For the text-containing cell, return its midpoint in [X, Y] coordinate format. 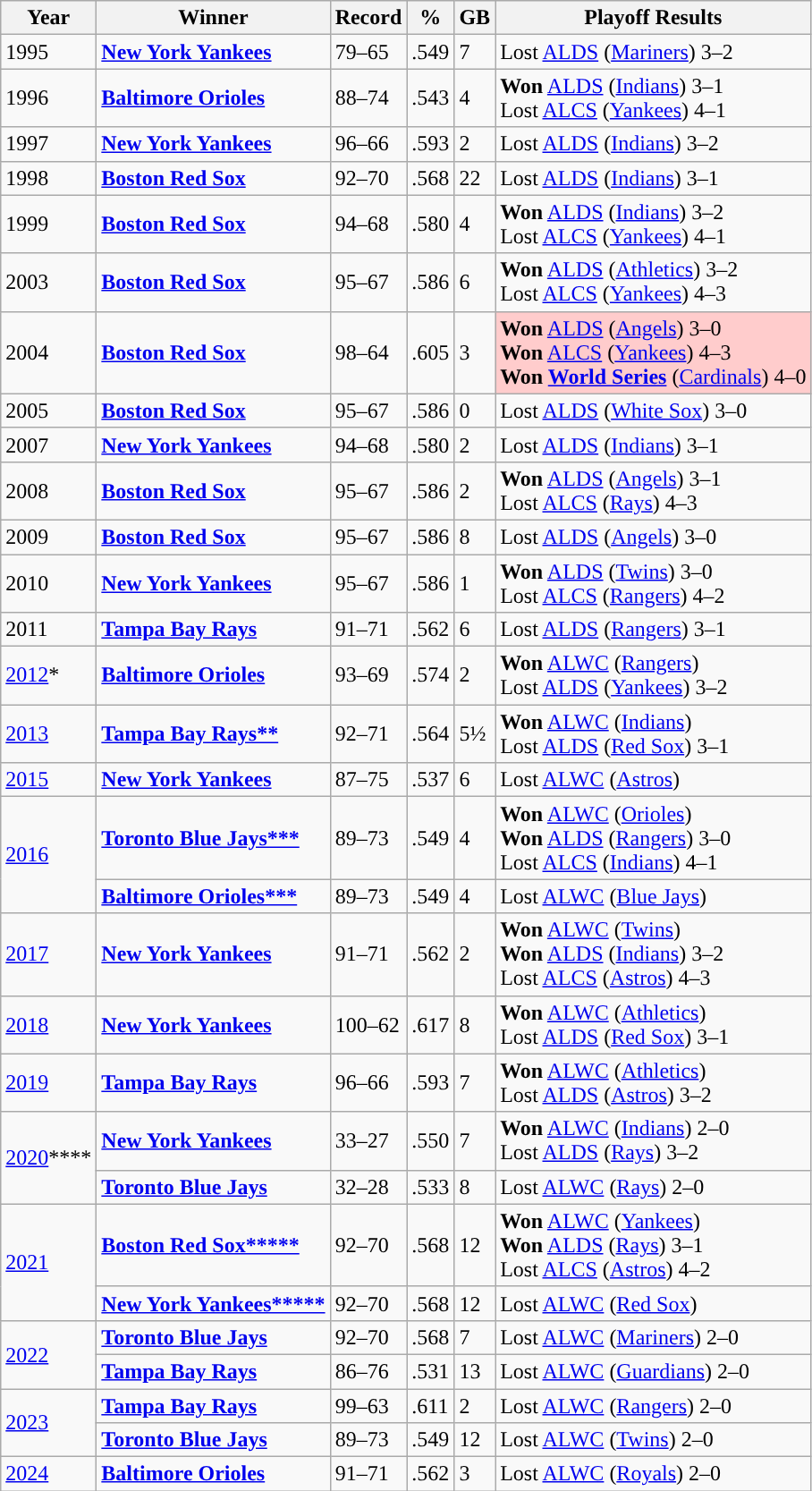
13 [475, 1371]
93–69 [368, 676]
.564 [431, 733]
1 [475, 583]
Lost ALWC (Blue Jays) [653, 896]
Won ALWC (Yankees)Won ALDS (Rays) 3–1Lost ALCS (Astros) 4–2 [653, 1245]
.617 [431, 1025]
87–75 [368, 780]
1999 [48, 224]
100–62 [368, 1025]
New York Yankees***** [213, 1303]
2011 [48, 630]
1998 [48, 178]
Lost ALWC (Rangers) 2–0 [653, 1405]
Lost ALDS (Mariners) 3–2 [653, 52]
Lost ALDS (Indians) 3–2 [653, 144]
.550 [431, 1141]
Won ALDS (Indians) 3–2Lost ALCS (Yankees) 4–1 [653, 224]
Lost ALDS (White Sox) 3–0 [653, 411]
2003 [48, 283]
.611 [431, 1405]
GB [475, 18]
Lost ALDS (Angels) 3–0 [653, 537]
% [431, 18]
Won ALWC (Indians)Lost ALDS (Red Sox) 3–1 [653, 733]
.574 [431, 676]
Lost ALWC (Twins) 2–0 [653, 1440]
Won ALWC (Twins)Won ALDS (Indians) 3–2Lost ALCS (Astros) 4–3 [653, 954]
1997 [48, 144]
1996 [48, 98]
.605 [431, 352]
Won ALWC (Athletics)Lost ALDS (Red Sox) 3–1 [653, 1025]
33–27 [368, 1141]
2021 [48, 1262]
2020**** [48, 1157]
2024 [48, 1474]
2009 [48, 537]
2019 [48, 1082]
2008 [48, 490]
Playoff Results [653, 18]
0 [475, 411]
.531 [431, 1371]
Won ALDS (Indians) 3–1Lost ALCS (Yankees) 4–1 [653, 98]
Lost ALWC (Mariners) 2–0 [653, 1337]
32–28 [368, 1187]
Won ALWC (Rangers)Lost ALDS (Yankees) 3–2 [653, 676]
2013 [48, 733]
2004 [48, 352]
.533 [431, 1187]
2022 [48, 1354]
2010 [48, 583]
2017 [48, 954]
2015 [48, 780]
Lost ALWC (Red Sox) [653, 1303]
88–74 [368, 98]
2016 [48, 855]
Lost ALWC (Royals) 2–0 [653, 1474]
Won ALDS (Athletics) 3–2Lost ALCS (Yankees) 4–3 [653, 283]
99–63 [368, 1405]
Lost ALWC (Rays) 2–0 [653, 1187]
Toronto Blue Jays*** [213, 838]
.543 [431, 98]
Won ALDS (Twins) 3–0Lost ALCS (Rangers) 4–2 [653, 583]
Lost ALWC (Guardians) 2–0 [653, 1371]
79–65 [368, 52]
86–76 [368, 1371]
5½ [475, 733]
2012* [48, 676]
Baltimore Orioles*** [213, 896]
1995 [48, 52]
.537 [431, 780]
Year [48, 18]
92–71 [368, 733]
2007 [48, 445]
98–64 [368, 352]
Won ALWC (Indians) 2–0Lost ALDS (Rays) 3–2 [653, 1141]
2018 [48, 1025]
Won ALDS (Angels) 3–1Lost ALCS (Rays) 4–3 [653, 490]
Won ALWC (Athletics)Lost ALDS (Astros) 3–2 [653, 1082]
2023 [48, 1422]
Tampa Bay Rays** [213, 733]
22 [475, 178]
Lost ALDS (Rangers) 3–1 [653, 630]
Won ALDS (Angels) 3–0Won ALCS (Yankees) 4–3Won World Series (Cardinals) 4–0 [653, 352]
Won ALWC (Orioles)Won ALDS (Rangers) 3–0Lost ALCS (Indians) 4–1 [653, 838]
Record [368, 18]
Lost ALWC (Astros) [653, 780]
Winner [213, 18]
Boston Red Sox***** [213, 1245]
2005 [48, 411]
